Scan for the cell matching the given text and deliver its [X, Y] coordinate at center. 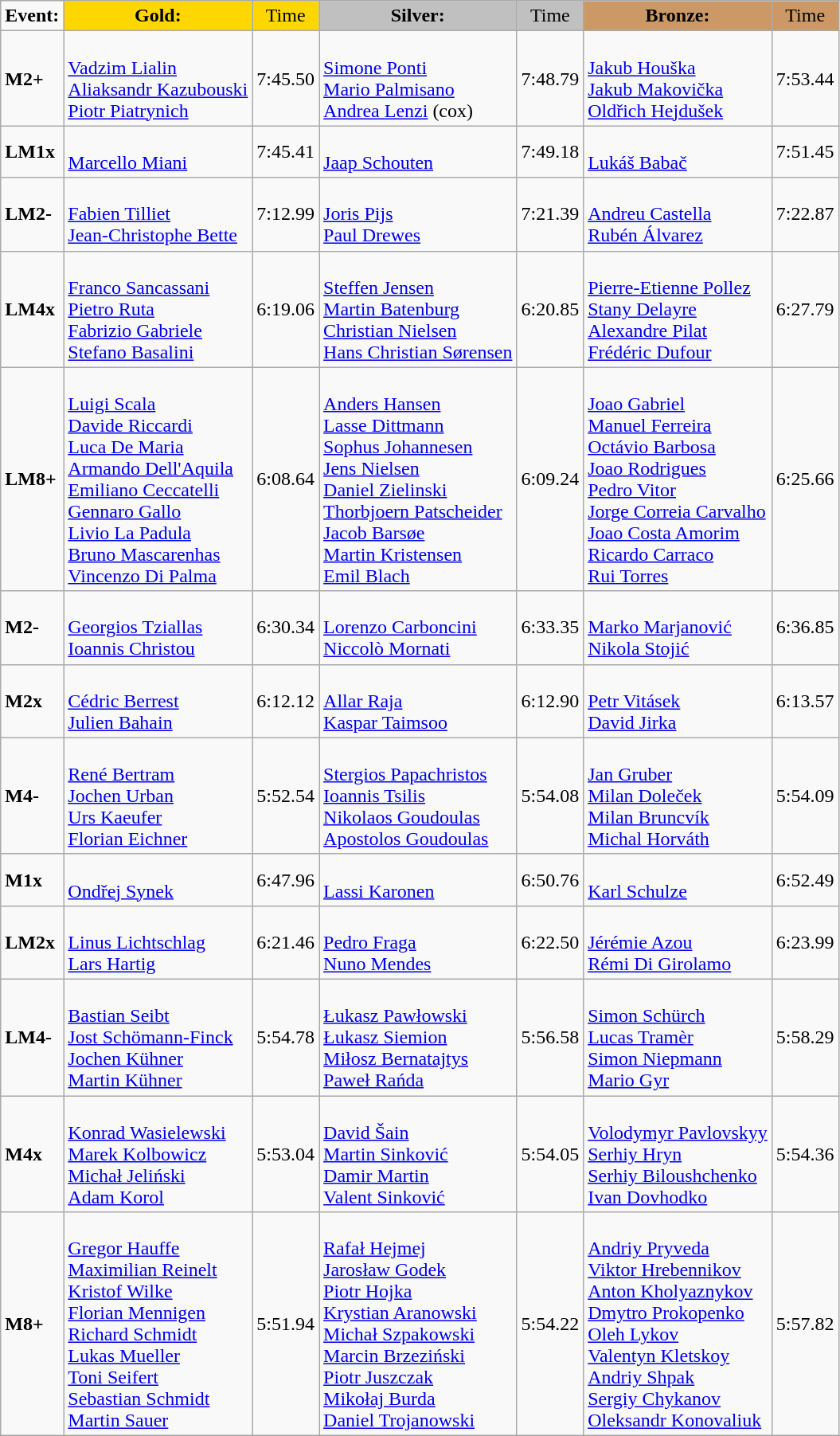
6:22.50 [550, 942]
René BertramJochen UrbanUrs KaeuferFlorian Eichner [158, 796]
LM8+ [32, 479]
Linus LichtschlagLars Hartig [158, 942]
7:53.44 [805, 78]
Anders HansenLasse DittmannSophus JohannesenJens NielsenDaniel ZielinskiThorbjoern PatscheiderJacob BarsøeMartin KristensenEmil Blach [418, 479]
Volodymyr PavlovskyySerhiy HrynSerhiy BiloushchenkoIvan Dovhodko [678, 1154]
6:25.66 [805, 479]
5:56.58 [550, 1037]
Bronze: [678, 16]
Marko MarjanovićNikola Stojić [678, 628]
5:57.82 [805, 1324]
Simon SchürchLucas TramèrSimon NiepmannMario Gyr [678, 1037]
M1x [32, 879]
David ŠainMartin SinkovićDamir MartinValent Sinković [418, 1154]
5:58.29 [805, 1037]
6:36.85 [805, 628]
5:52.54 [286, 796]
Lassi Karonen [418, 879]
Event: [32, 16]
Jaap Schouten [418, 151]
6:12.12 [286, 701]
Lukáš Babač [678, 151]
Petr VitásekDavid Jirka [678, 701]
6:21.46 [286, 942]
6:08.64 [286, 479]
M8+ [32, 1324]
M4- [32, 796]
Allar RajaKaspar Taimsoo [418, 701]
Lorenzo CarbonciniNiccolò Mornati [418, 628]
LM4x [32, 309]
Konrad WasielewskiMarek KolbowiczMichał JelińskiAdam Korol [158, 1154]
Simone PontiMario PalmisanoAndrea Lenzi (cox) [418, 78]
5:54.05 [550, 1154]
Joris PijsPaul Drewes [418, 214]
M2+ [32, 78]
5:54.78 [286, 1037]
LM1x [32, 151]
LM2x [32, 942]
Karl Schulze [678, 879]
Bastian SeibtJost Schömann-FinckJochen KühnerMartin Kühner [158, 1037]
M2x [32, 701]
Fabien TillietJean-Christophe Bette [158, 214]
Stergios PapachristosIoannis TsilisNikolaos GoudoulasApostolos Goudoulas [418, 796]
6:20.85 [550, 309]
Ondřej Synek [158, 879]
6:27.79 [805, 309]
5:54.36 [805, 1154]
M4x [32, 1154]
LM4- [32, 1037]
7:49.18 [550, 151]
5:54.08 [550, 796]
Cédric BerrestJulien Bahain [158, 701]
Gregor HauffeMaximilian ReineltKristof WilkeFlorian MennigenRichard SchmidtLukas MuellerToni SeifertSebastian SchmidtMartin Sauer [158, 1324]
Steffen JensenMartin BatenburgChristian NielsenHans Christian Sørensen [418, 309]
6:30.34 [286, 628]
Pedro FragaNuno Mendes [418, 942]
Marcello Miani [158, 151]
6:12.90 [550, 701]
6:50.76 [550, 879]
7:12.99 [286, 214]
5:53.04 [286, 1154]
6:09.24 [550, 479]
6:13.57 [805, 701]
5:51.94 [286, 1324]
Pierre-Etienne PollezStany DelayreAlexandre PilatFrédéric Dufour [678, 309]
Łukasz PawłowskiŁukasz SiemionMiłosz BernatajtysPaweł Rańda [418, 1037]
7:51.45 [805, 151]
Andriy PryvedaViktor HrebennikovAnton KholyaznykovDmytro ProkopenkoOleh LykovValentyn KletskoyAndriy ShpakSergiy ChykanovOleksandr Konovaliuk [678, 1324]
5:54.22 [550, 1324]
Luigi ScalaDavide RiccardiLuca De MariaArmando Dell'AquilaEmiliano CeccatelliGennaro GalloLivio La PadulaBruno MascarenhasVincenzo Di Palma [158, 479]
Andreu CastellaRubén Álvarez [678, 214]
M2- [32, 628]
7:45.50 [286, 78]
6:19.06 [286, 309]
6:47.96 [286, 879]
Silver: [418, 16]
6:33.35 [550, 628]
6:52.49 [805, 879]
Rafał HejmejJarosław GodekPiotr HojkaKrystian AranowskiMichał SzpakowskiMarcin BrzezińskiPiotr JuszczakMikołaj BurdaDaniel Trojanowski [418, 1324]
Jan GruberMilan DolečekMilan BruncvíkMichal Horváth [678, 796]
Vadzim LialinAliaksandr KazubouskiPiotr Piatrynich [158, 78]
7:48.79 [550, 78]
Joao GabrielManuel FerreiraOctávio BarbosaJoao RodriguesPedro VitorJorge Correia CarvalhoJoao Costa AmorimRicardo CarracoRui Torres [678, 479]
LM2- [32, 214]
7:21.39 [550, 214]
Gold: [158, 16]
7:22.87 [805, 214]
Jérémie AzouRémi Di Girolamo [678, 942]
7:45.41 [286, 151]
Jakub HouškaJakub MakovičkaOldřich Hejdušek [678, 78]
5:54.09 [805, 796]
Georgios TziallasIoannis Christou [158, 628]
Franco SancassaniPietro RutaFabrizio GabrieleStefano Basalini [158, 309]
6:23.99 [805, 942]
